Output the [X, Y] coordinate of the center of the cell containing the given text.  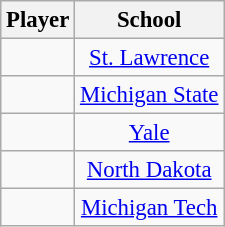
North Dakota [150, 170]
School [150, 20]
St. Lawrence [150, 58]
Michigan State [150, 95]
Player [38, 20]
Yale [150, 133]
Michigan Tech [150, 208]
